Provide the [x, y] coordinate of the cell's center where the given text is located.  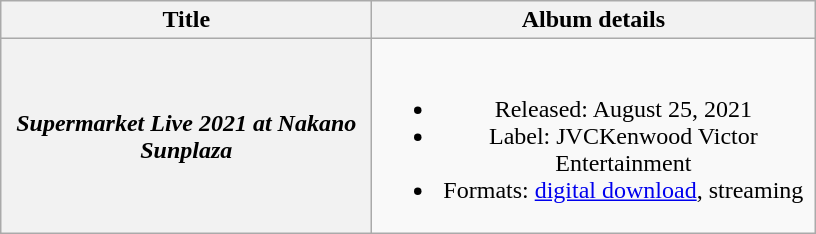
Title [186, 20]
Released: August 25, 2021Label: JVCKenwood Victor EntertainmentFormats: digital download, streaming [594, 136]
Album details [594, 20]
Supermarket Live 2021 at Nakano Sunplaza [186, 136]
